Search for the cell housing the specified text and yield its [x, y] center coordinate. 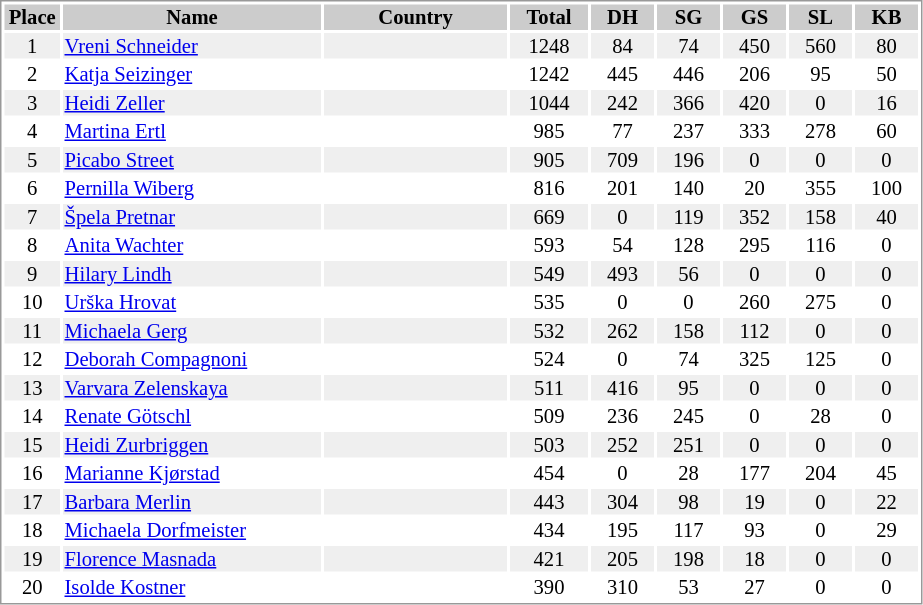
8 [32, 245]
446 [688, 75]
98 [688, 502]
560 [820, 46]
245 [688, 417]
7 [32, 217]
140 [688, 189]
390 [549, 587]
100 [886, 189]
GS [754, 17]
15 [32, 445]
251 [688, 445]
54 [622, 245]
17 [32, 502]
10 [32, 303]
Heidi Zurbriggen [192, 445]
304 [622, 502]
Hilary Lindh [192, 274]
Picabo Street [192, 160]
Vreni Schneider [192, 46]
236 [622, 417]
177 [754, 473]
421 [549, 559]
905 [549, 160]
Varvara Zelenskaya [192, 388]
77 [622, 131]
524 [549, 359]
503 [549, 445]
84 [622, 46]
2 [32, 75]
310 [622, 587]
532 [549, 331]
593 [549, 245]
56 [688, 274]
669 [549, 217]
352 [754, 217]
12 [32, 359]
Renate Götschl [192, 417]
Katja Seizinger [192, 75]
Total [549, 17]
125 [820, 359]
195 [622, 531]
260 [754, 303]
128 [688, 245]
Florence Masnada [192, 559]
11 [32, 331]
325 [754, 359]
Michaela Gerg [192, 331]
Deborah Compagnoni [192, 359]
53 [688, 587]
Urška Hrovat [192, 303]
454 [549, 473]
93 [754, 531]
1044 [549, 103]
275 [820, 303]
Marianne Kjørstad [192, 473]
Špela Pretnar [192, 217]
Martina Ertl [192, 131]
493 [622, 274]
196 [688, 160]
119 [688, 217]
709 [622, 160]
29 [886, 531]
262 [622, 331]
22 [886, 502]
511 [549, 388]
40 [886, 217]
206 [754, 75]
Place [32, 17]
535 [549, 303]
985 [549, 131]
1248 [549, 46]
9 [32, 274]
242 [622, 103]
549 [549, 274]
Name [192, 17]
4 [32, 131]
80 [886, 46]
60 [886, 131]
443 [549, 502]
416 [622, 388]
DH [622, 17]
SL [820, 17]
450 [754, 46]
816 [549, 189]
Michaela Dorfmeister [192, 531]
198 [688, 559]
295 [754, 245]
237 [688, 131]
50 [886, 75]
201 [622, 189]
117 [688, 531]
Heidi Zeller [192, 103]
366 [688, 103]
KB [886, 17]
116 [820, 245]
205 [622, 559]
112 [754, 331]
5 [32, 160]
14 [32, 417]
13 [32, 388]
6 [32, 189]
SG [688, 17]
Isolde Kostner [192, 587]
3 [32, 103]
Country [416, 17]
204 [820, 473]
1242 [549, 75]
Barbara Merlin [192, 502]
Pernilla Wiberg [192, 189]
45 [886, 473]
333 [754, 131]
1 [32, 46]
252 [622, 445]
445 [622, 75]
355 [820, 189]
Anita Wachter [192, 245]
509 [549, 417]
27 [754, 587]
278 [820, 131]
434 [549, 531]
420 [754, 103]
